Identify which cell holds the provided text, then report its [X, Y] central coordinate. 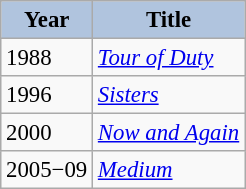
1996 [47, 95]
Sisters [169, 95]
2005−09 [47, 170]
Year [47, 20]
2000 [47, 133]
Medium [169, 170]
Now and Again [169, 133]
1988 [47, 58]
Tour of Duty [169, 58]
Title [169, 20]
